For the text-containing cell, return its midpoint in (x, y) coordinate format. 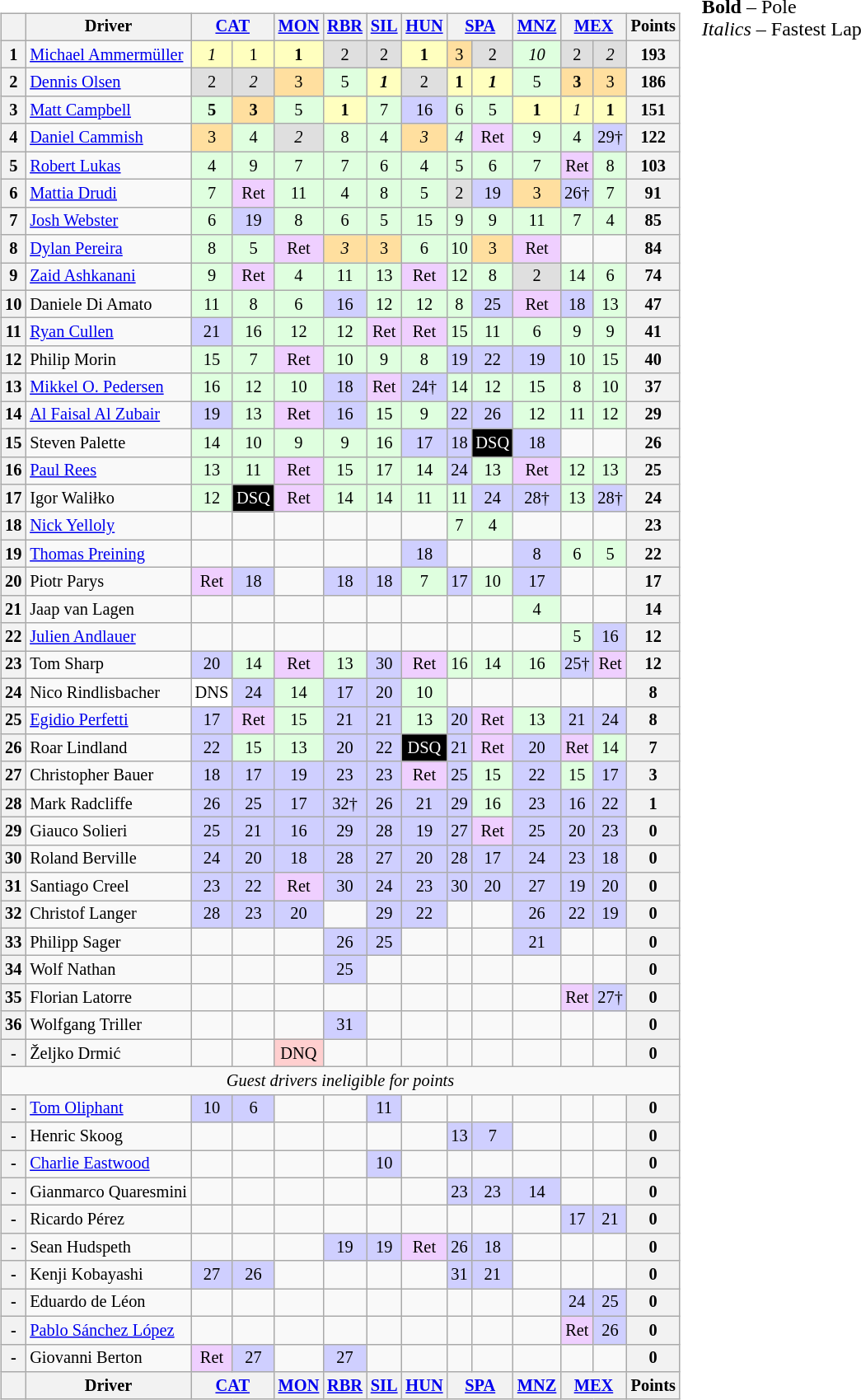
Christof Langer (108, 915)
36 (13, 1025)
Wolfgang Triller (108, 1025)
Matt Campbell (108, 110)
Julien Andlauer (108, 637)
151 (653, 110)
Henric Skoog (108, 1136)
Dylan Pereira (108, 249)
Egidio Perfetti (108, 720)
Daniel Cammish (108, 138)
25† (577, 665)
26† (577, 194)
74 (653, 277)
122 (653, 138)
84 (653, 249)
Igor Waliłko (108, 499)
Josh Webster (108, 221)
Pablo Sánchez López (108, 1330)
Daniele Di Amato (108, 304)
27† (610, 998)
Nico Rindlisbacher (108, 692)
Thomas Preining (108, 554)
Tom Oliphant (108, 1108)
DNQ (299, 1053)
Wolf Nathan (108, 970)
37 (653, 387)
Kenji Kobayashi (108, 1275)
193 (653, 54)
85 (653, 221)
186 (653, 82)
Charlie Eastwood (108, 1164)
Roar Lindland (108, 748)
Eduardo de Léon (108, 1303)
Giauco Solieri (108, 831)
Guest drivers ineligible for points (339, 1081)
Dennis Olsen (108, 82)
Gianmarco Quaresmini (108, 1192)
Sean Hudspeth (108, 1248)
41 (653, 332)
Giovanni Berton (108, 1358)
Ricardo Pérez (108, 1220)
40 (653, 360)
Mikkel O. Pedersen (108, 387)
Paul Rees (108, 471)
34 (13, 970)
Michael Ammermüller (108, 54)
Nick Yelloly (108, 526)
DNS (212, 692)
32 (13, 915)
Tom Sharp (108, 665)
Mark Radcliffe (108, 803)
Ryan Cullen (108, 332)
Piotr Parys (108, 582)
35 (13, 998)
Roland Berville (108, 859)
32† (344, 803)
Željko Drmić (108, 1053)
91 (653, 194)
Florian Latorre (108, 998)
24† (423, 387)
Zaid Ashkanani (108, 277)
Al Faisal Al Zubair (108, 415)
Philip Morin (108, 360)
47 (653, 304)
Steven Palette (108, 442)
103 (653, 166)
Robert Lukas (108, 166)
Santiago Creel (108, 887)
29† (610, 138)
Christopher Bauer (108, 775)
Philipp Sager (108, 942)
Mattia Drudi (108, 194)
Jaap van Lagen (108, 609)
33 (13, 942)
